Extract the (x, y) coordinate from the center of the cell holding the provided text.  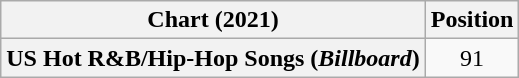
Position (472, 20)
US Hot R&B/Hip-Hop Songs (Billboard) (213, 58)
Chart (2021) (213, 20)
91 (472, 58)
